Search for the cell housing the specified text and yield its [X, Y] center coordinate. 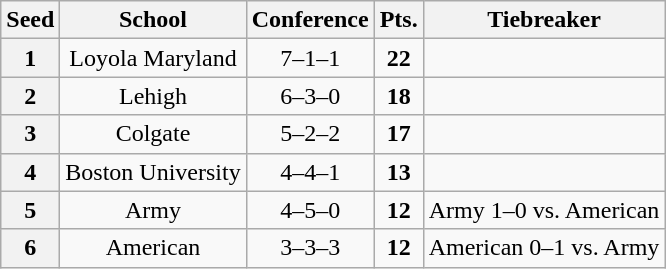
School [153, 20]
3–3–3 [310, 248]
13 [398, 172]
Conference [310, 20]
3 [30, 134]
American [153, 248]
5–2–2 [310, 134]
6–3–0 [310, 96]
7–1–1 [310, 58]
Lehigh [153, 96]
American 0–1 vs. Army [544, 248]
Seed [30, 20]
4–4–1 [310, 172]
Boston University [153, 172]
Pts. [398, 20]
Army [153, 210]
Colgate [153, 134]
1 [30, 58]
17 [398, 134]
4–5–0 [310, 210]
22 [398, 58]
2 [30, 96]
4 [30, 172]
Army 1–0 vs. American [544, 210]
Tiebreaker [544, 20]
6 [30, 248]
5 [30, 210]
18 [398, 96]
Loyola Maryland [153, 58]
